Return the (x, y) coordinate for the center point of the cell that contains the specified text.  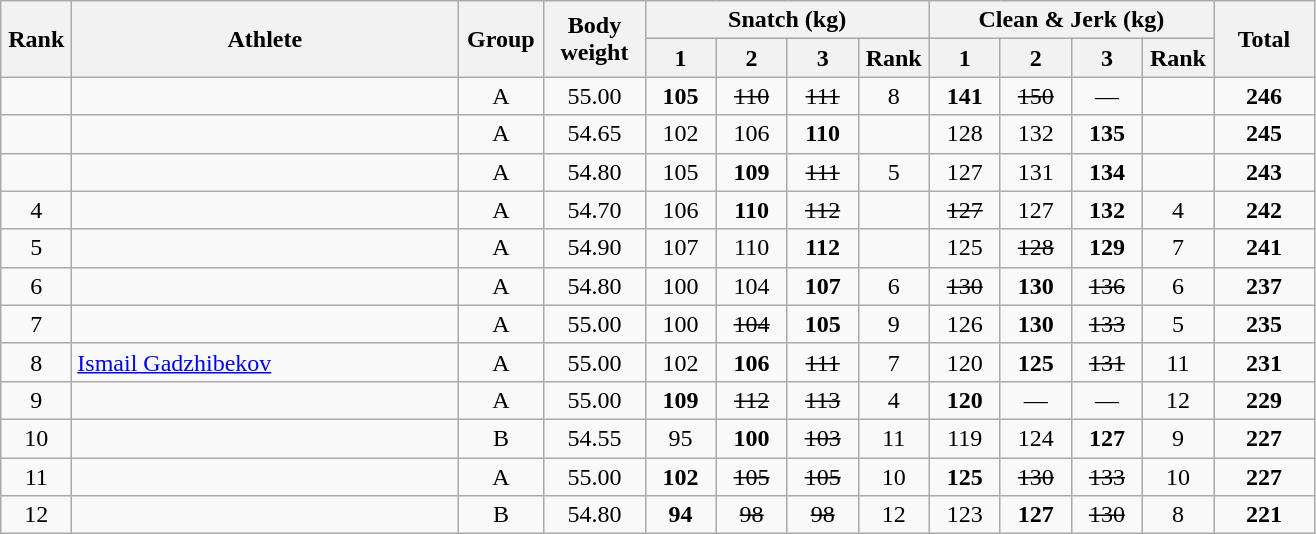
150 (1036, 96)
126 (964, 324)
103 (822, 438)
94 (680, 515)
54.70 (594, 210)
95 (680, 438)
241 (1264, 248)
136 (1106, 286)
Group (501, 39)
Clean & Jerk (kg) (1071, 20)
54.90 (594, 248)
54.65 (594, 134)
Snatch (kg) (787, 20)
243 (1264, 172)
123 (964, 515)
229 (1264, 400)
237 (1264, 286)
141 (964, 96)
135 (1106, 134)
Ismail Gadzhibekov (265, 362)
235 (1264, 324)
231 (1264, 362)
245 (1264, 134)
221 (1264, 515)
113 (822, 400)
Athlete (265, 39)
246 (1264, 96)
129 (1106, 248)
124 (1036, 438)
Total (1264, 39)
54.55 (594, 438)
242 (1264, 210)
119 (964, 438)
134 (1106, 172)
Body weight (594, 39)
